Search for the cell housing the specified text and yield its [x, y] center coordinate. 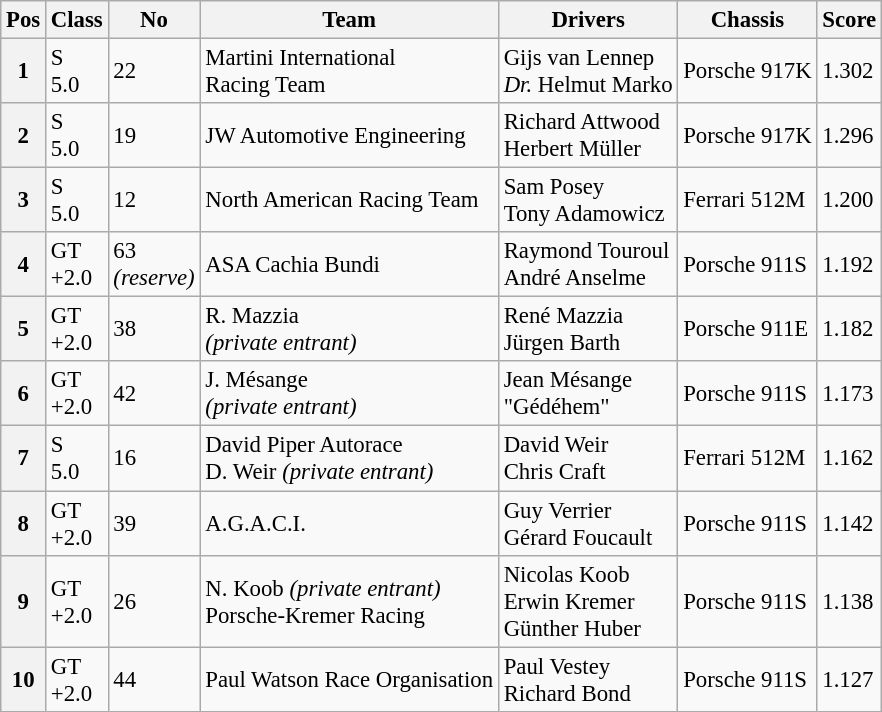
6 [24, 394]
44 [154, 680]
19 [154, 136]
1.173 [850, 394]
1.142 [850, 524]
1.182 [850, 330]
9 [24, 601]
38 [154, 330]
39 [154, 524]
10 [24, 680]
7 [24, 458]
16 [154, 458]
4 [24, 264]
Porsche 911E [748, 330]
Martini InternationalRacing Team [349, 72]
René Mazzia Jürgen Barth [588, 330]
42 [154, 394]
1.200 [850, 200]
1.162 [850, 458]
Chassis [748, 20]
26 [154, 601]
Richard Attwood Herbert Müller [588, 136]
12 [154, 200]
1.296 [850, 136]
Paul Watson Race Organisation [349, 680]
1.302 [850, 72]
1.138 [850, 601]
David Weir Chris Craft [588, 458]
5 [24, 330]
North American Racing Team [349, 200]
3 [24, 200]
Gijs van Lennep Dr. Helmut Marko [588, 72]
2 [24, 136]
R. Mazzia(private entrant) [349, 330]
N. Koob (private entrant) Porsche-Kremer Racing [349, 601]
No [154, 20]
63(reserve) [154, 264]
Raymond Touroul André Anselme [588, 264]
ASA Cachia Bundi [349, 264]
Paul Vestey Richard Bond [588, 680]
Team [349, 20]
8 [24, 524]
Sam Posey Tony Adamowicz [588, 200]
Nicolas Koob Erwin Kremer Günther Huber [588, 601]
1 [24, 72]
David Piper Autorace D. Weir (private entrant) [349, 458]
1.127 [850, 680]
22 [154, 72]
Drivers [588, 20]
A.G.A.C.I. [349, 524]
Jean Mésange "Gédéhem" [588, 394]
Class [78, 20]
J. Mésange(private entrant) [349, 394]
Guy Verrier Gérard Foucault [588, 524]
Pos [24, 20]
JW Automotive Engineering [349, 136]
Score [850, 20]
1.192 [850, 264]
